Return [x, y] of the center of cell containing provided text 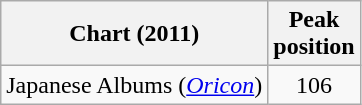
Peakposition [314, 34]
106 [314, 85]
Japanese Albums (Oricon) [134, 85]
Chart (2011) [134, 34]
